From the cell containing the given text, extract its center point as [x, y] coordinate. 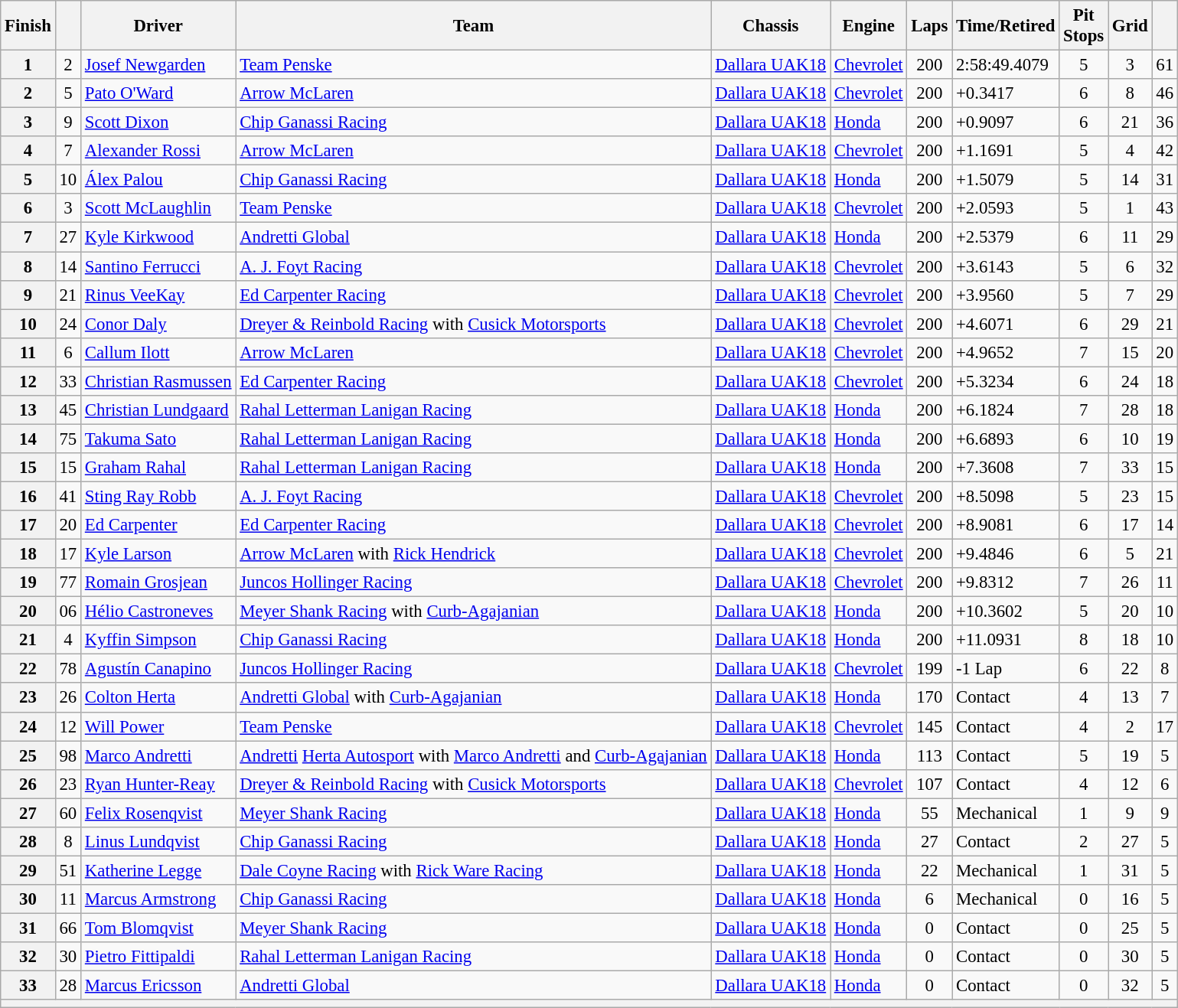
Christian Rasmussen [158, 381]
+9.8312 [1006, 582]
Arrow McLaren with Rick Hendrick [473, 554]
+5.3234 [1006, 381]
Ryan Hunter-Reay [158, 784]
Romain Grosjean [158, 582]
Meyer Shank Racing with Curb-Agajanian [473, 612]
Marcus Ericsson [158, 986]
Marco Andretti [158, 755]
+2.5379 [1006, 237]
Tom Blomqvist [158, 928]
+8.9081 [1006, 525]
45 [67, 410]
Will Power [158, 726]
+2.0593 [1006, 209]
+6.1824 [1006, 410]
Andretti Global with Curb-Agajanian [473, 698]
Felix Rosenqvist [158, 813]
+7.3608 [1006, 468]
Christian Lundgaard [158, 410]
107 [929, 784]
+0.3417 [1006, 93]
+6.6893 [1006, 439]
43 [1165, 209]
42 [1165, 151]
46 [1165, 93]
Ed Carpenter [158, 525]
Josef Newgarden [158, 65]
+10.3602 [1006, 612]
77 [67, 582]
51 [67, 870]
+1.1691 [1006, 151]
75 [67, 439]
Álex Palou [158, 180]
Grid [1130, 26]
113 [929, 755]
Conor Daly [158, 324]
Rinus VeeKay [158, 295]
+11.0931 [1006, 640]
Scott Dixon [158, 122]
06 [67, 612]
+1.5079 [1006, 180]
2:58:49.4079 [1006, 65]
Santino Ferrucci [158, 266]
Colton Herta [158, 698]
145 [929, 726]
60 [67, 813]
Andretti Herta Autosport with Marco Andretti and Curb-Agajanian [473, 755]
Callum Ilott [158, 352]
+4.6071 [1006, 324]
55 [929, 813]
Pietro Fittipaldi [158, 957]
+8.5098 [1006, 496]
170 [929, 698]
Takuma Sato [158, 439]
Sting Ray Robb [158, 496]
Hélio Castroneves [158, 612]
+4.9652 [1006, 352]
41 [67, 496]
Chassis [770, 26]
Finish [28, 26]
Driver [158, 26]
Pato O'Ward [158, 93]
+0.9097 [1006, 122]
78 [67, 669]
+9.4846 [1006, 554]
Alexander Rossi [158, 151]
66 [67, 928]
+3.6143 [1006, 266]
61 [1165, 65]
Dale Coyne Racing with Rick Ware Racing [473, 870]
PitStops [1084, 26]
199 [929, 669]
Scott McLaughlin [158, 209]
Kyle Kirkwood [158, 237]
Engine [868, 26]
Linus Lundqvist [158, 842]
Laps [929, 26]
Kyle Larson [158, 554]
Time/Retired [1006, 26]
+3.9560 [1006, 295]
Marcus Armstrong [158, 899]
-1 Lap [1006, 669]
36 [1165, 122]
Kyffin Simpson [158, 640]
98 [67, 755]
Agustín Canapino [158, 669]
Team [473, 26]
Katherine Legge [158, 870]
Graham Rahal [158, 468]
